Scan for the cell matching the given text and deliver its [X, Y] coordinate at center. 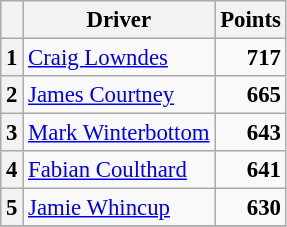
Points [250, 20]
James Courtney [119, 95]
630 [250, 208]
1 [12, 58]
2 [12, 95]
Driver [119, 20]
4 [12, 170]
5 [12, 208]
643 [250, 133]
Mark Winterbottom [119, 133]
717 [250, 58]
Fabian Coulthard [119, 170]
641 [250, 170]
Craig Lowndes [119, 58]
665 [250, 95]
Jamie Whincup [119, 208]
3 [12, 133]
